Scan for the cell matching the given text and deliver its [X, Y] coordinate at center. 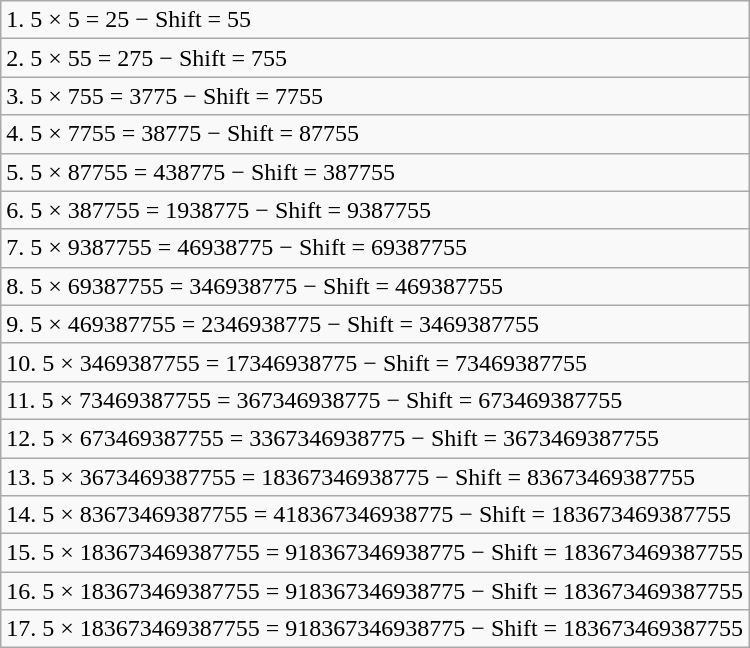
8. 5 × 69387755 = 346938775 − Shift = 469387755 [375, 286]
3. 5 × 755 = 3775 − Shift = 7755 [375, 96]
14. 5 × 83673469387755 = 418367346938775 − Shift = 183673469387755 [375, 515]
1. 5 × 5 = 25 − Shift = 55 [375, 20]
4. 5 × 7755 = 38775 − Shift = 87755 [375, 134]
16. 5 × 183673469387755 = 918367346938775 − Shift = 183673469387755 [375, 591]
2. 5 × 55 = 275 − Shift = 755 [375, 58]
17. 5 × 183673469387755 = 918367346938775 − Shift = 183673469387755 [375, 629]
11. 5 × 73469387755 = 367346938775 − Shift = 673469387755 [375, 400]
13. 5 × 3673469387755 = 18367346938775 − Shift = 83673469387755 [375, 477]
6. 5 × 387755 = 1938775 − Shift = 9387755 [375, 210]
12. 5 × 673469387755 = 3367346938775 − Shift = 3673469387755 [375, 438]
9. 5 × 469387755 = 2346938775 − Shift = 3469387755 [375, 324]
5. 5 × 87755 = 438775 − Shift = 387755 [375, 172]
7. 5 × 9387755 = 46938775 − Shift = 69387755 [375, 248]
15. 5 × 183673469387755 = 918367346938775 − Shift = 183673469387755 [375, 553]
10. 5 × 3469387755 = 17346938775 − Shift = 73469387755 [375, 362]
